Determine the (X, Y) coordinate at the center of the cell enclosing the given text.  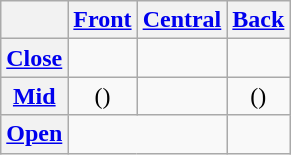
Back (258, 20)
Close (34, 58)
Central (182, 20)
Mid (34, 96)
Open (34, 134)
Front (102, 20)
